Detect which cell encompasses the target text, then output its (x, y) center coordinate. 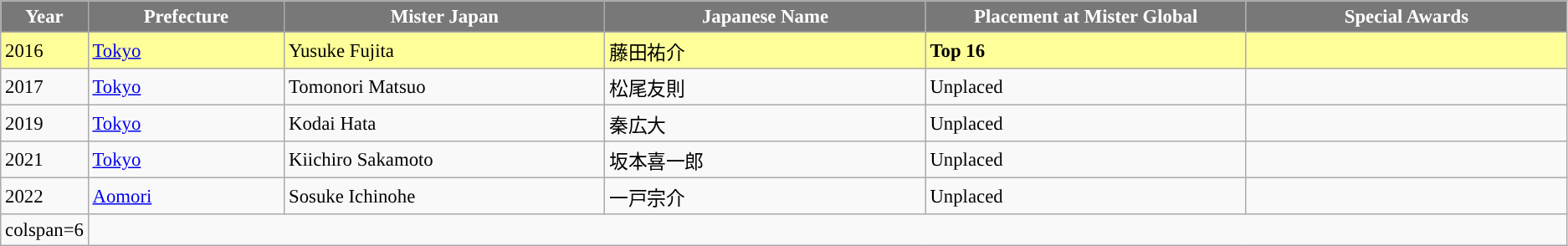
Yusuke Fujita (445, 51)
Placement at Mister Global (1086, 17)
Kodai Hata (445, 124)
2021 (44, 160)
松尾友則 (765, 87)
坂本喜一郎 (765, 160)
秦広大 (765, 124)
Prefecture (186, 17)
Year (44, 17)
Mister Japan (445, 17)
Sosuke Ichinohe (445, 197)
Aomori (186, 197)
Special Awards (1406, 17)
2016 (44, 51)
一戸宗介 (765, 197)
Kiichiro Sakamoto (445, 160)
藤田祐介 (765, 51)
2017 (44, 87)
Tomonori Matsuo (445, 87)
2019 (44, 124)
Top 16 (1086, 51)
Japanese Name (765, 17)
2022 (44, 197)
colspan=6 (44, 230)
